Provide the [X, Y] coordinate of the cell's center where the given text is located.  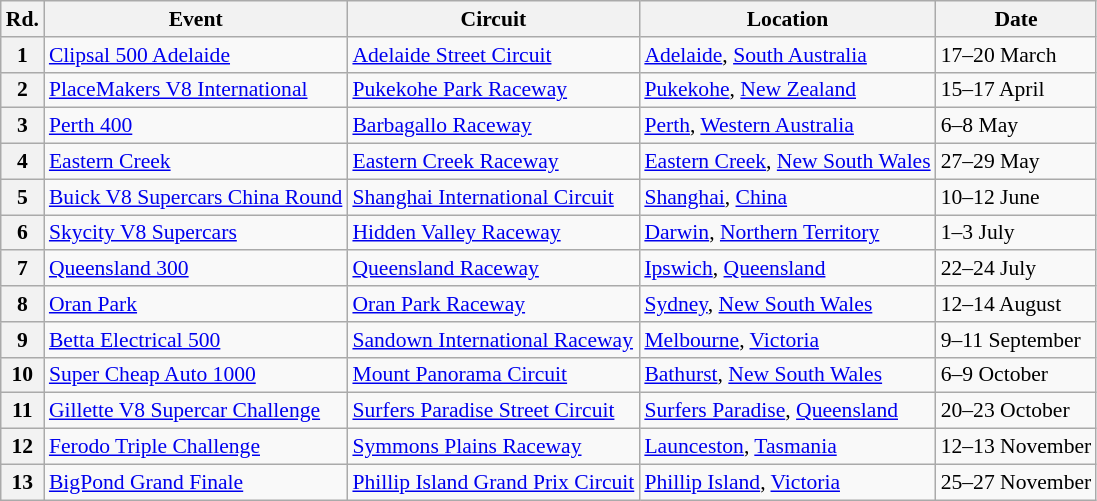
Eastern Creek, New South Wales [787, 162]
11 [22, 411]
Shanghai International Circuit [493, 197]
Phillip Island Grand Prix Circuit [493, 482]
Buick V8 Supercars China Round [196, 197]
Skycity V8 Supercars [196, 233]
10–12 June [1016, 197]
Darwin, Northern Territory [787, 233]
Queensland 300 [196, 269]
Rd. [22, 19]
15–17 April [1016, 90]
Eastern Creek Raceway [493, 162]
BigPond Grand Finale [196, 482]
Perth 400 [196, 126]
Adelaide, South Australia [787, 55]
Pukekohe Park Raceway [493, 90]
6 [22, 233]
9 [22, 340]
2 [22, 90]
Event [196, 19]
17–20 March [1016, 55]
Surfers Paradise, Queensland [787, 411]
Melbourne, Victoria [787, 340]
12–13 November [1016, 447]
Oran Park [196, 304]
Ferodo Triple Challenge [196, 447]
9–11 September [1016, 340]
Launceston, Tasmania [787, 447]
3 [22, 126]
Location [787, 19]
Ipswich, Queensland [787, 269]
Hidden Valley Raceway [493, 233]
13 [22, 482]
20–23 October [1016, 411]
4 [22, 162]
Oran Park Raceway [493, 304]
Super Cheap Auto 1000 [196, 375]
27–29 May [1016, 162]
Sandown International Raceway [493, 340]
6–9 October [1016, 375]
Surfers Paradise Street Circuit [493, 411]
Gillette V8 Supercar Challenge [196, 411]
Date [1016, 19]
12–14 August [1016, 304]
Sydney, New South Wales [787, 304]
12 [22, 447]
Queensland Raceway [493, 269]
Perth, Western Australia [787, 126]
1 [22, 55]
Barbagallo Raceway [493, 126]
Clipsal 500 Adelaide [196, 55]
Mount Panorama Circuit [493, 375]
6–8 May [1016, 126]
5 [22, 197]
1–3 July [1016, 233]
8 [22, 304]
10 [22, 375]
Symmons Plains Raceway [493, 447]
Pukekohe, New Zealand [787, 90]
25–27 November [1016, 482]
PlaceMakers V8 International [196, 90]
22–24 July [1016, 269]
Bathurst, New South Wales [787, 375]
Betta Electrical 500 [196, 340]
Adelaide Street Circuit [493, 55]
Eastern Creek [196, 162]
Circuit [493, 19]
Shanghai, China [787, 197]
7 [22, 269]
Phillip Island, Victoria [787, 482]
